Detect which cell encompasses the target text, then output its [x, y] center coordinate. 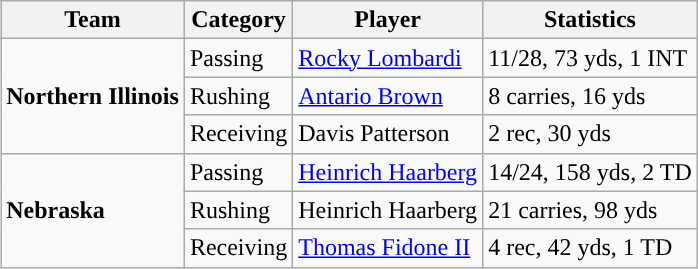
Team [93, 20]
21 carries, 98 yds [590, 210]
8 carries, 16 yds [590, 96]
Player [388, 20]
Antario Brown [388, 96]
14/24, 158 yds, 2 TD [590, 172]
Statistics [590, 20]
Northern Illinois [93, 96]
Rocky Lombardi [388, 58]
4 rec, 42 yds, 1 TD [590, 248]
Davis Patterson [388, 134]
2 rec, 30 yds [590, 134]
Thomas Fidone II [388, 248]
11/28, 73 yds, 1 INT [590, 58]
Nebraska [93, 210]
Category [238, 20]
